Provide the [x, y] coordinate of the cell's center where the given text is located.  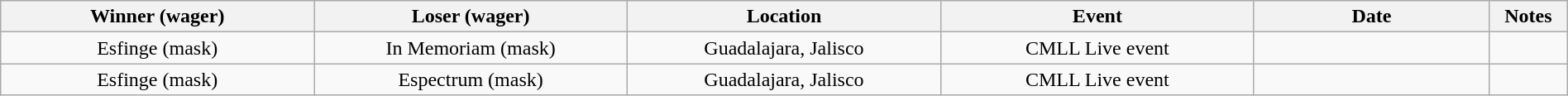
Winner (wager) [157, 17]
In Memoriam (mask) [471, 48]
Location [784, 17]
Event [1097, 17]
Loser (wager) [471, 17]
Date [1371, 17]
Espectrum (mask) [471, 79]
Notes [1528, 17]
